Extract the [x, y] coordinate from the center of the cell holding the provided text.  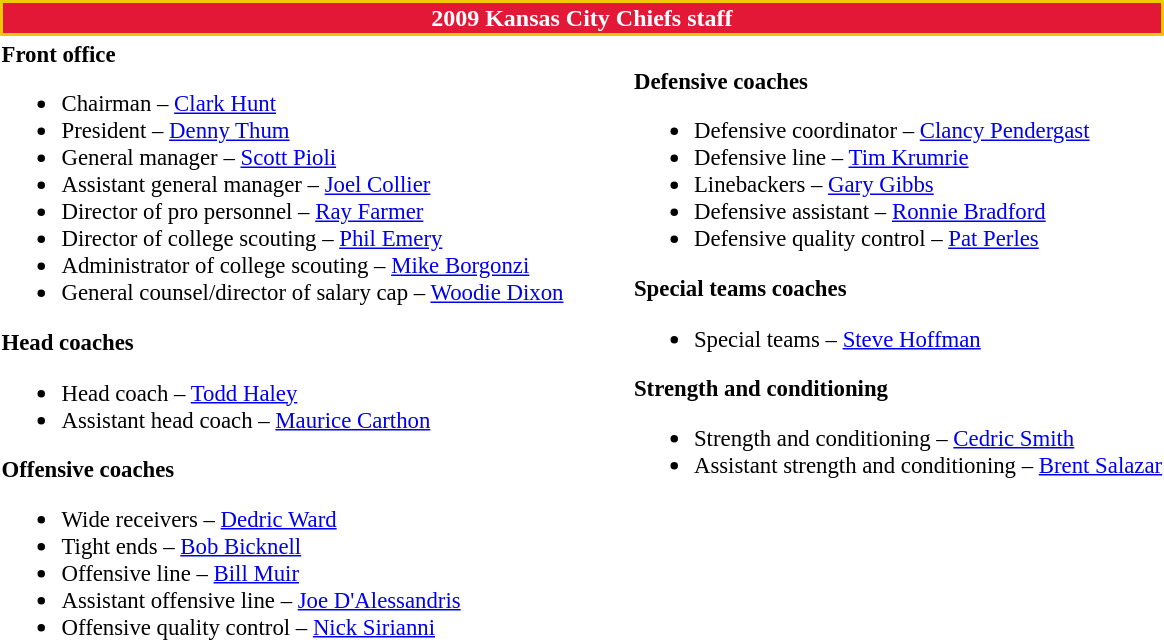
2009 Kansas City Chiefs staff [582, 18]
